Capture the cell that displays the provided text and extract its (x, y) central coordinate. 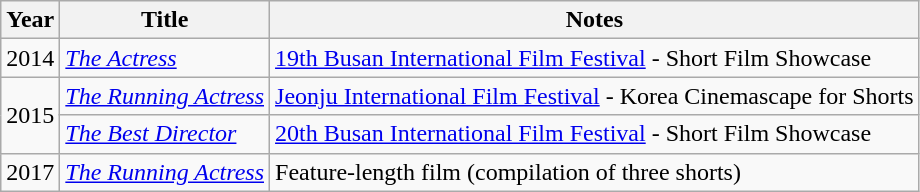
2017 (30, 172)
Year (30, 20)
Title (165, 20)
Feature-length film (compilation of three shorts) (595, 172)
19th Busan International Film Festival - Short Film Showcase (595, 58)
2015 (30, 115)
Notes (595, 20)
The Actress (165, 58)
Jeonju International Film Festival - Korea Cinemascape for Shorts (595, 96)
20th Busan International Film Festival - Short Film Showcase (595, 134)
The Best Director (165, 134)
2014 (30, 58)
